From the cell containing the given text, extract its center point as [x, y] coordinate. 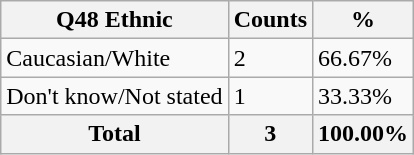
Don't know/Not stated [114, 96]
1 [270, 96]
66.67% [364, 58]
Counts [270, 20]
33.33% [364, 96]
% [364, 20]
Q48 Ethnic [114, 20]
2 [270, 58]
Caucasian/White [114, 58]
100.00% [364, 134]
3 [270, 134]
Total [114, 134]
